Detect which cell encompasses the target text, then output its (X, Y) center coordinate. 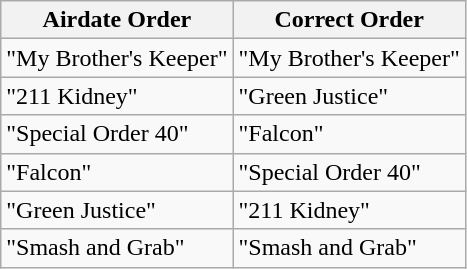
Airdate Order (117, 20)
Correct Order (349, 20)
